Pinpoint the cell where the given text exists, returning its (X, Y) midpoint coordinate. 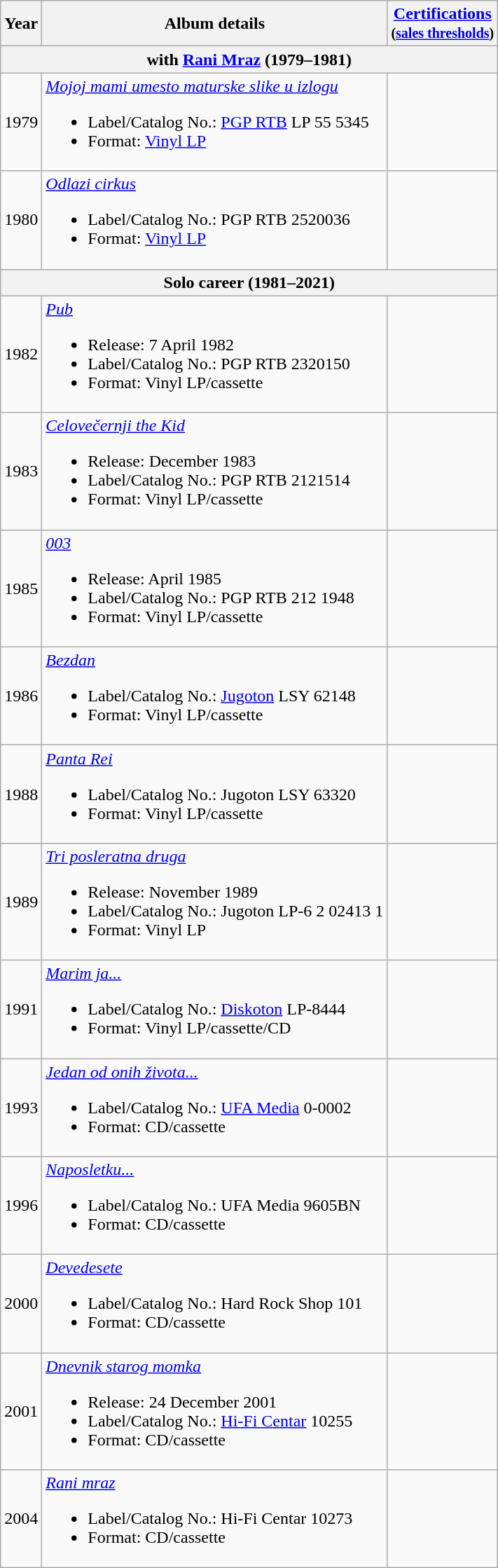
PubRelease: 7 April 1982Label/Catalog No.: PGP RTB 2320150Format: Vinyl LP/cassette (214, 355)
with Rani Mraz (1979–1981) (249, 60)
Year (21, 24)
Solo career (1981–2021) (249, 282)
2000 (21, 1304)
1988 (21, 794)
1986 (21, 696)
Panta ReiLabel/Catalog No.: Jugoton LSY 63320Format: Vinyl LP/cassette (214, 794)
1980 (21, 220)
1979 (21, 122)
Certifications(sales thresholds) (443, 24)
1983 (21, 471)
Tri posleratna drugaRelease: November 1989Label/Catalog No.: Jugoton LP-6 2 02413 1Format: Vinyl LP (214, 901)
Mojoj mami umesto maturske slike u izloguLabel/Catalog No.: PGP RTB LP 55 5345Format: Vinyl LP (214, 122)
1993 (21, 1107)
Marim ja...Label/Catalog No.: Diskoton LP-8444Format: Vinyl LP/cassette/CD (214, 1009)
003Release: April 1985Label/Catalog No.: PGP RTB 212 1948Format: Vinyl LP/cassette (214, 589)
1996 (21, 1206)
Rani mrazLabel/Catalog No.: Hi-Fi Centar 10273Format: CD/cassette (214, 1519)
1989 (21, 901)
1985 (21, 589)
2001 (21, 1411)
Celovečernji the KidRelease: December 1983Label/Catalog No.: PGP RTB 2121514Format: Vinyl LP/cassette (214, 471)
Naposletku...Label/Catalog No.: UFA Media 9605BNFormat: CD/cassette (214, 1206)
Album details (214, 24)
1991 (21, 1009)
Jedan od onih života...Label/Catalog No.: UFA Media 0-0002Format: CD/cassette (214, 1107)
Odlazi cirkusLabel/Catalog No.: PGP RTB 2520036Format: Vinyl LP (214, 220)
BezdanLabel/Catalog No.: Jugoton LSY 62148Format: Vinyl LP/cassette (214, 696)
2004 (21, 1519)
Dnevnik starog momkaRelease: 24 December 2001Label/Catalog No.: Hi-Fi Centar 10255Format: CD/cassette (214, 1411)
DevedeseteLabel/Catalog No.: Hard Rock Shop 101Format: CD/cassette (214, 1304)
1982 (21, 355)
